Scan for the cell matching the given text and deliver its [X, Y] coordinate at center. 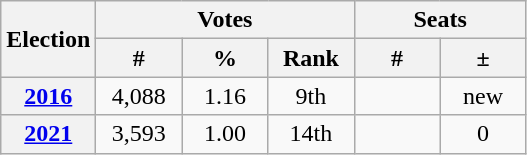
Votes [225, 20]
Seats [440, 20]
4,088 [139, 96]
0 [483, 134]
new [483, 96]
1.00 [225, 134]
14th [311, 134]
Election [48, 39]
2016 [48, 96]
9th [311, 96]
1.16 [225, 96]
± [483, 58]
3,593 [139, 134]
% [225, 58]
2021 [48, 134]
Rank [311, 58]
